From the cell containing the given text, extract its center point as [X, Y] coordinate. 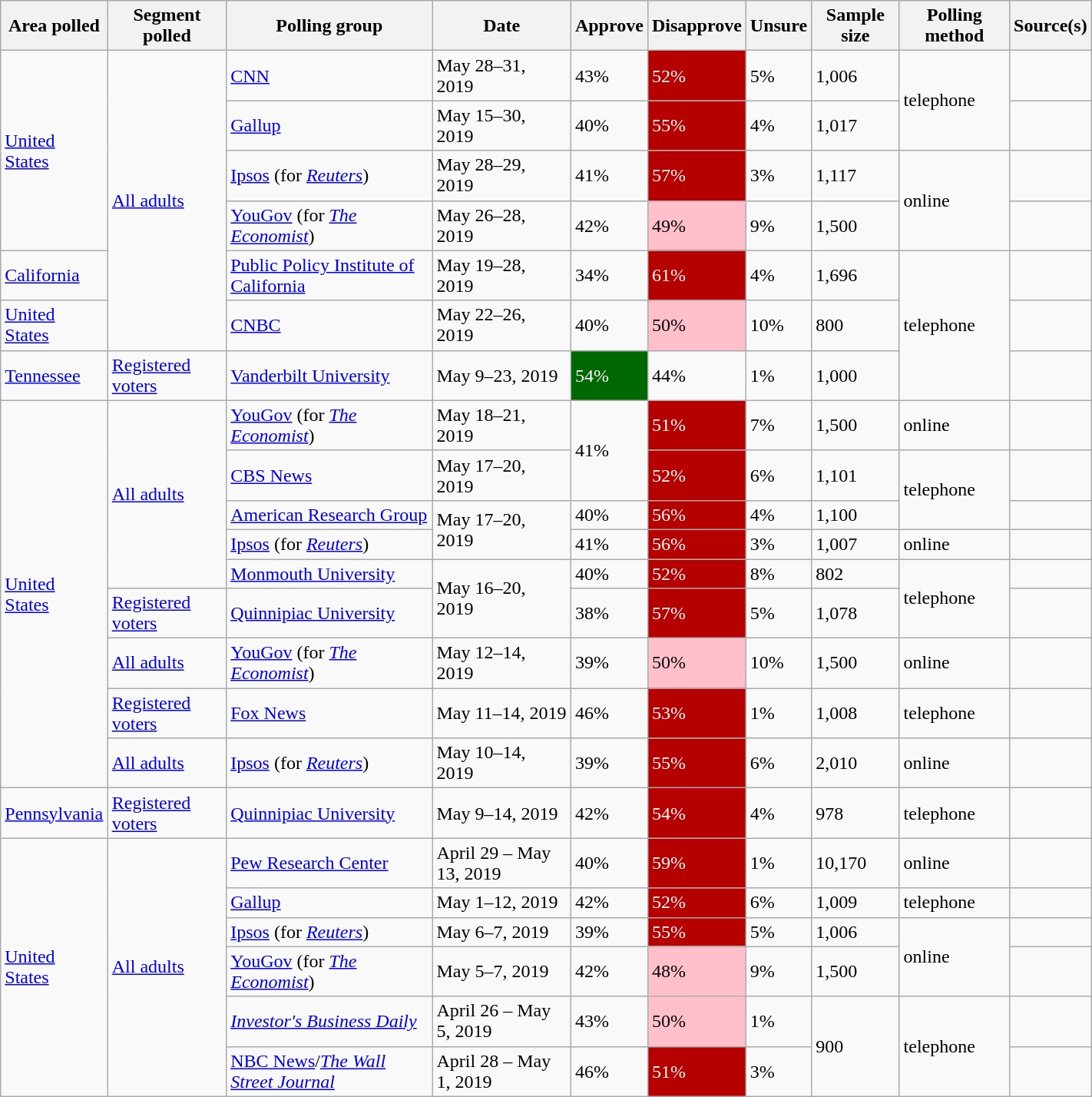
49% [697, 226]
Polling group [329, 26]
May 11–14, 2019 [501, 713]
CNN [329, 75]
800 [855, 326]
Segment polled [167, 26]
2,010 [855, 764]
Tennessee [54, 375]
May 28–29, 2019 [501, 175]
1,008 [855, 713]
May 1–12, 2019 [501, 903]
1,007 [855, 544]
1,100 [855, 515]
Monmouth University [329, 574]
Date [501, 26]
Sample size [855, 26]
May 10–14, 2019 [501, 764]
May 28–31, 2019 [501, 75]
NBC News/The Wall Street Journal [329, 1071]
Fox News [329, 713]
1,101 [855, 475]
802 [855, 574]
May 6–7, 2019 [501, 932]
38% [609, 613]
1,017 [855, 126]
California [54, 275]
Investor's Business Daily [329, 1022]
7% [779, 426]
May 9–23, 2019 [501, 375]
May 12–14, 2019 [501, 664]
May 15–30, 2019 [501, 126]
48% [697, 971]
34% [609, 275]
CBS News [329, 475]
Area polled [54, 26]
May 9–14, 2019 [501, 813]
900 [855, 1046]
1,117 [855, 175]
1,078 [855, 613]
53% [697, 713]
April 29 – May 13, 2019 [501, 863]
Pennsylvania [54, 813]
59% [697, 863]
May 26–28, 2019 [501, 226]
10,170 [855, 863]
Unsure [779, 26]
American Research Group [329, 515]
8% [779, 574]
Approve [609, 26]
Public Policy Institute of California [329, 275]
Disapprove [697, 26]
61% [697, 275]
May 5–7, 2019 [501, 971]
Polling method [955, 26]
Source(s) [1051, 26]
CNBC [329, 326]
978 [855, 813]
May 22–26, 2019 [501, 326]
April 26 – May 5, 2019 [501, 1022]
Pew Research Center [329, 863]
1,009 [855, 903]
April 28 – May 1, 2019 [501, 1071]
May 18–21, 2019 [501, 426]
May 19–28, 2019 [501, 275]
Vanderbilt University [329, 375]
1,696 [855, 275]
1,000 [855, 375]
44% [697, 375]
May 16–20, 2019 [501, 599]
